From the cell containing the given text, extract its center point as [x, y] coordinate. 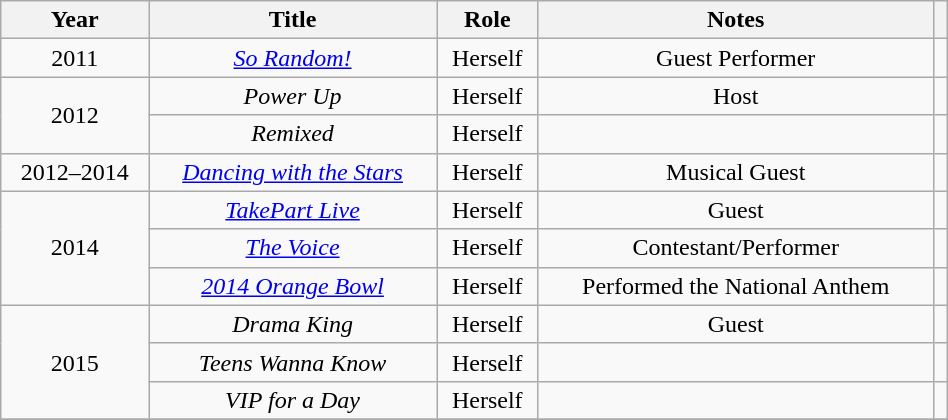
Guest Performer [736, 58]
Dancing with the Stars [293, 172]
Host [736, 96]
2014 [75, 248]
Role [486, 20]
TakePart Live [293, 210]
Drama King [293, 324]
Power Up [293, 96]
The Voice [293, 248]
2015 [75, 362]
Remixed [293, 134]
Year [75, 20]
2012–2014 [75, 172]
2011 [75, 58]
VIP for a Day [293, 400]
Title [293, 20]
2012 [75, 115]
2014 Orange Bowl [293, 286]
Contestant/Performer [736, 248]
Performed the National Anthem [736, 286]
So Random! [293, 58]
Musical Guest [736, 172]
Notes [736, 20]
Teens Wanna Know [293, 362]
